Search for the cell housing the specified text and yield its (x, y) center coordinate. 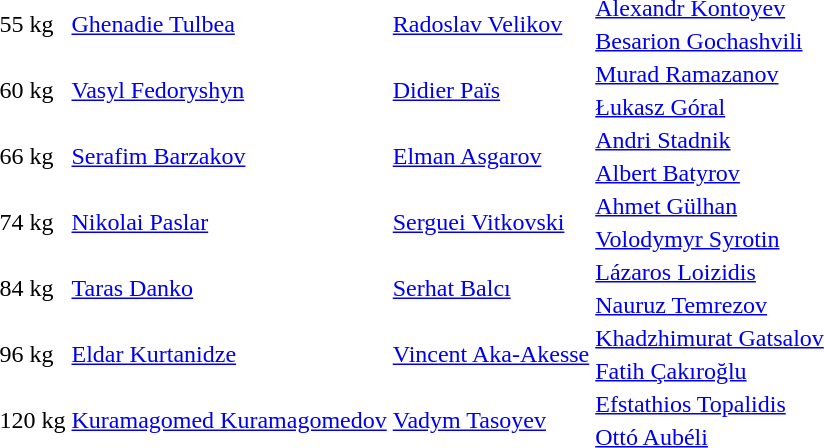
Eldar Kurtanidze (229, 354)
Taras Danko (229, 288)
Elman Asgarov (491, 156)
Serafim Barzakov (229, 156)
Serhat Balcı (491, 288)
Nikolai Paslar (229, 222)
Serguei Vitkovski (491, 222)
Vasyl Fedoryshyn (229, 90)
Didier Païs (491, 90)
Vincent Aka-Akesse (491, 354)
